Extract the (x, y) coordinate from the center of the cell holding the provided text.  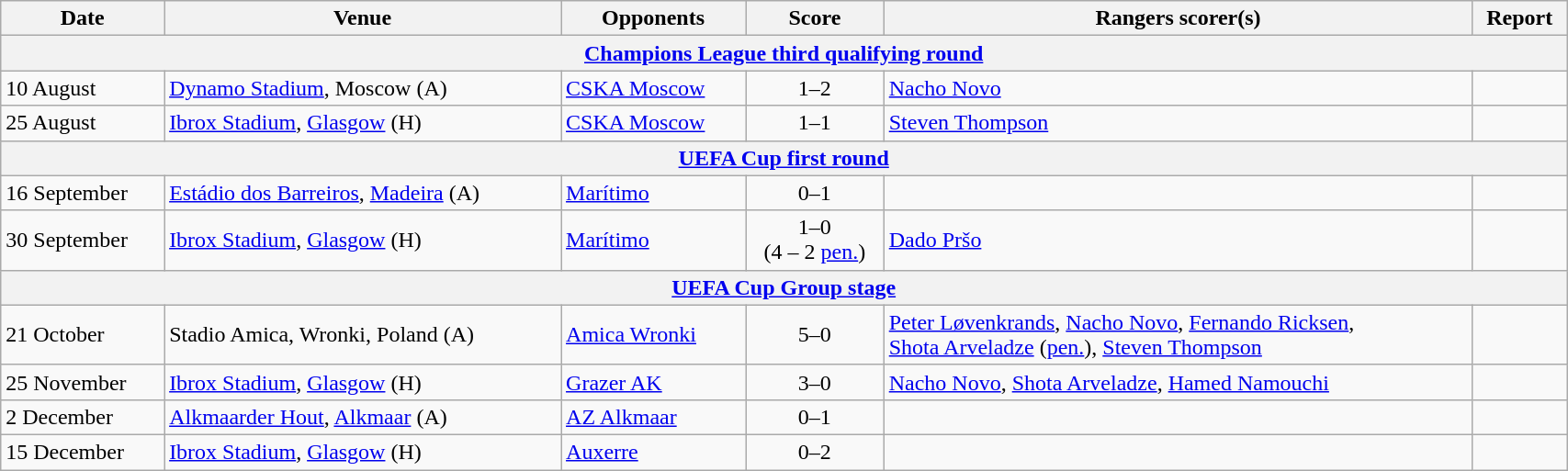
Dado Pršo (1178, 241)
Score (816, 18)
Dynamo Stadium, Moscow (A) (363, 88)
Peter Løvenkrands, Nacho Novo, Fernando Ricksen, Shota Arveladze (pen.), Steven Thompson (1178, 334)
25 August (83, 123)
Amica Wronki (654, 334)
UEFA Cup Group stage (784, 287)
AZ Alkmaar (654, 417)
Steven Thompson (1178, 123)
Date (83, 18)
Rangers scorer(s) (1178, 18)
1–0 (4 – 2 pen.) (816, 241)
Stadio Amica, Wronki, Poland (A) (363, 334)
2 December (83, 417)
Estádio dos Barreiros, Madeira (A) (363, 193)
Report (1519, 18)
10 August (83, 88)
1–1 (816, 123)
1–2 (816, 88)
21 October (83, 334)
Auxerre (654, 452)
25 November (83, 382)
Nacho Novo, Shota Arveladze, Hamed Namouchi (1178, 382)
Champions League third qualifying round (784, 53)
16 September (83, 193)
3–0 (816, 382)
0–2 (816, 452)
Alkmaarder Hout, Alkmaar (A) (363, 417)
15 December (83, 452)
30 September (83, 241)
Grazer AK (654, 382)
5–0 (816, 334)
UEFA Cup first round (784, 158)
Venue (363, 18)
Nacho Novo (1178, 88)
Opponents (654, 18)
